Identify which cell holds the provided text, then report its [X, Y] central coordinate. 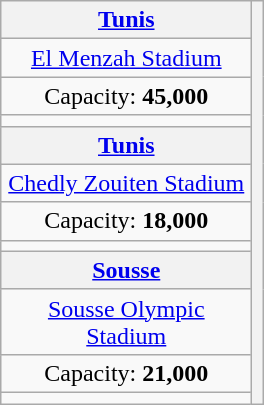
Chedly Zouiten Stadium [126, 183]
Sousse [126, 270]
Capacity: 45,000 [126, 96]
Capacity: 18,000 [126, 221]
El Menzah Stadium [126, 58]
Capacity: 21,000 [126, 373]
Sousse Olympic Stadium [126, 322]
